For the text-containing cell, return its midpoint in (X, Y) coordinate format. 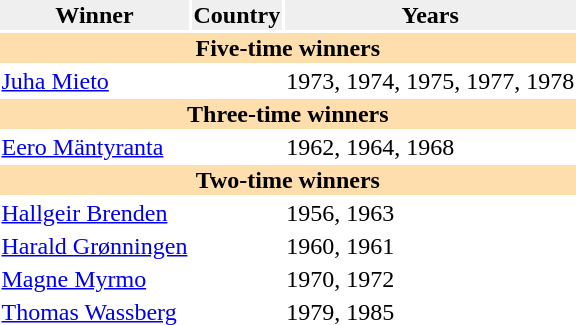
Three-time winners (288, 114)
Country (237, 15)
Winner (94, 15)
Hallgeir Brenden (94, 213)
1962, 1964, 1968 (430, 147)
1973, 1974, 1975, 1977, 1978 (430, 81)
1960, 1961 (430, 246)
Magne Myrmo (94, 279)
1970, 1972 (430, 279)
Eero Mäntyranta (94, 147)
Years (430, 15)
1956, 1963 (430, 213)
Five-time winners (288, 48)
Juha Mieto (94, 81)
Harald Grønningen (94, 246)
Two-time winners (288, 180)
